Locate the cell with the specified text and output its [x, y] center coordinate. 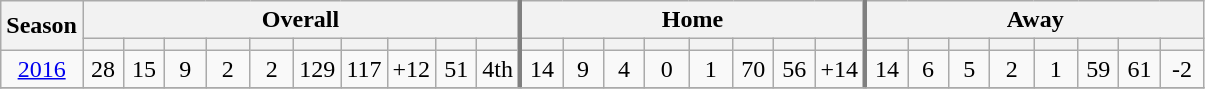
15 [144, 69]
Season [42, 26]
5 [970, 69]
117 [364, 69]
-2 [1182, 69]
Overall [300, 20]
0 [667, 69]
2016 [42, 69]
61 [1140, 69]
4th [498, 69]
70 [754, 69]
56 [794, 69]
28 [102, 69]
+12 [412, 69]
4 [624, 69]
Home [692, 20]
Away [1034, 20]
51 [456, 69]
59 [1098, 69]
+14 [840, 69]
6 [928, 69]
129 [318, 69]
